Find where the given text appears and provide that cell's center as (x, y) coordinate. 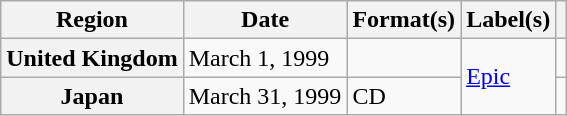
Date (265, 20)
United Kingdom (92, 58)
Epic (508, 77)
Label(s) (508, 20)
Japan (92, 96)
Format(s) (404, 20)
Region (92, 20)
March 31, 1999 (265, 96)
CD (404, 96)
March 1, 1999 (265, 58)
